Detect which cell encompasses the target text, then output its [X, Y] center coordinate. 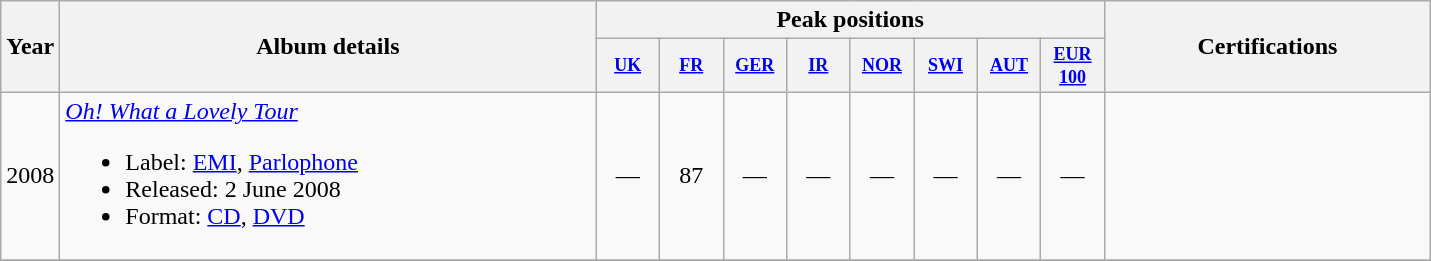
87 [691, 176]
Album details [328, 47]
Year [30, 47]
Oh! What a Lovely TourLabel: EMI, ParlophoneReleased: 2 June 2008Format: CD, DVD [328, 176]
NOR [882, 66]
GER [755, 66]
2008 [30, 176]
EUR 100 [1073, 66]
Certifications [1267, 47]
SWI [946, 66]
IR [819, 66]
UK [628, 66]
AUT [1009, 66]
FR [691, 66]
Peak positions [850, 20]
